Determine the [X, Y] coordinate at the center of the cell enclosing the given text.  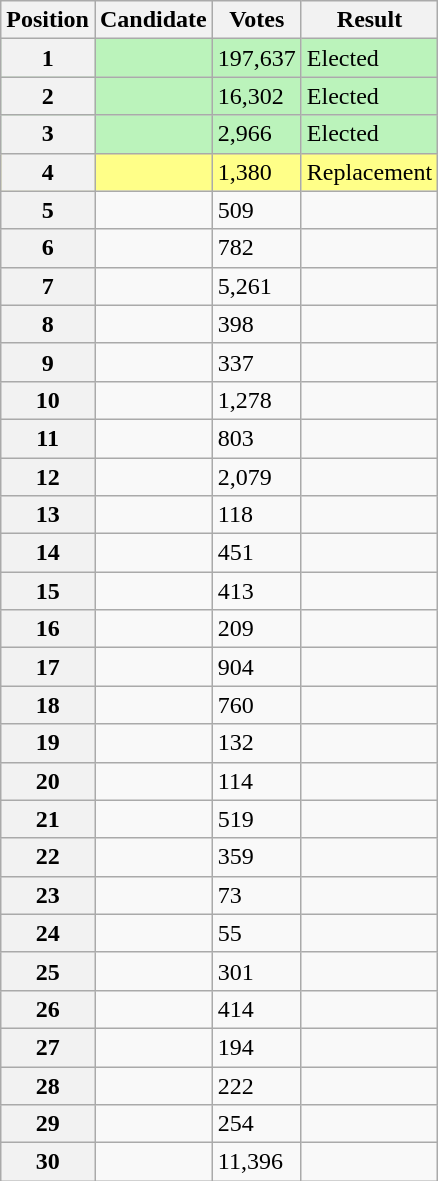
509 [256, 210]
414 [256, 1009]
Position [48, 20]
24 [48, 933]
17 [48, 667]
26 [48, 1009]
1,278 [256, 400]
Result [369, 20]
197,637 [256, 58]
8 [48, 324]
451 [256, 553]
337 [256, 362]
359 [256, 857]
29 [48, 1124]
2 [48, 96]
118 [256, 515]
22 [48, 857]
12 [48, 477]
803 [256, 438]
19 [48, 743]
2,966 [256, 134]
7 [48, 286]
16,302 [256, 96]
55 [256, 933]
132 [256, 743]
4 [48, 172]
30 [48, 1162]
519 [256, 819]
413 [256, 591]
222 [256, 1085]
28 [48, 1085]
Candidate [153, 20]
3 [48, 134]
23 [48, 895]
13 [48, 515]
760 [256, 705]
Replacement [369, 172]
9 [48, 362]
15 [48, 591]
398 [256, 324]
782 [256, 248]
Votes [256, 20]
73 [256, 895]
1,380 [256, 172]
10 [48, 400]
20 [48, 781]
254 [256, 1124]
904 [256, 667]
21 [48, 819]
209 [256, 629]
194 [256, 1047]
27 [48, 1047]
1 [48, 58]
11 [48, 438]
16 [48, 629]
301 [256, 971]
14 [48, 553]
5,261 [256, 286]
2,079 [256, 477]
6 [48, 248]
114 [256, 781]
5 [48, 210]
25 [48, 971]
18 [48, 705]
11,396 [256, 1162]
